Identify which cell holds the provided text, then report its [X, Y] central coordinate. 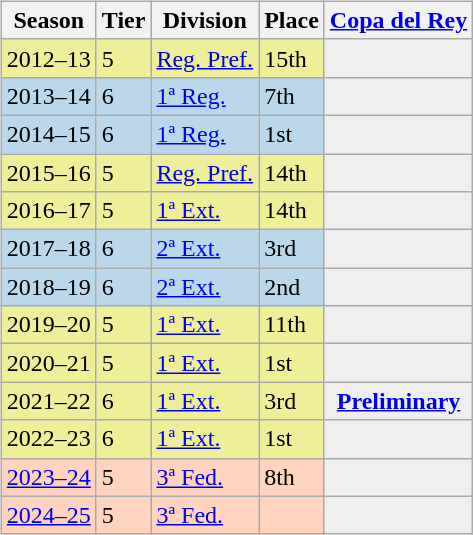
2024–25 [48, 515]
2020–21 [48, 363]
15th [292, 58]
2015–16 [48, 173]
11th [292, 325]
Preliminary [398, 401]
7th [292, 96]
2019–20 [48, 325]
Season [48, 20]
Tier [124, 20]
2016–17 [48, 211]
8th [292, 477]
2022–23 [48, 439]
2nd [292, 287]
2021–22 [48, 401]
2014–15 [48, 134]
Division [205, 20]
2012–13 [48, 58]
2018–19 [48, 287]
Place [292, 20]
2013–14 [48, 96]
2023–24 [48, 477]
Copa del Rey [398, 20]
2017–18 [48, 249]
